Detect which cell encompasses the target text, then output its [x, y] center coordinate. 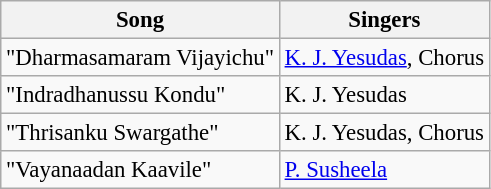
"Vayanaadan Kaavile" [140, 170]
P. Susheela [384, 170]
"Thrisanku Swargathe" [140, 133]
K. J. Yesudas [384, 95]
"Dharmasamaram Vijayichu" [140, 58]
Singers [384, 20]
Song [140, 20]
"Indradhanussu Kondu" [140, 95]
